Return the [x, y] coordinate for the center point of the cell that contains the specified text.  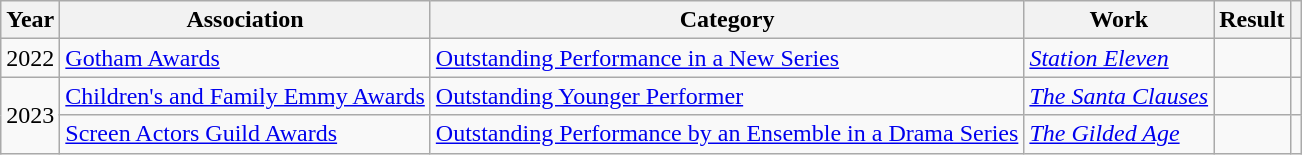
Year [30, 20]
2022 [30, 58]
Outstanding Younger Performer [727, 96]
Gotham Awards [245, 58]
Screen Actors Guild Awards [245, 134]
Result [1252, 20]
Association [245, 20]
Children's and Family Emmy Awards [245, 96]
Station Eleven [1119, 58]
The Santa Clauses [1119, 96]
Category [727, 20]
Work [1119, 20]
Outstanding Performance by an Ensemble in a Drama Series [727, 134]
2023 [30, 115]
The Gilded Age [1119, 134]
Outstanding Performance in a New Series [727, 58]
